Scan for the cell matching the given text and deliver its [X, Y] coordinate at center. 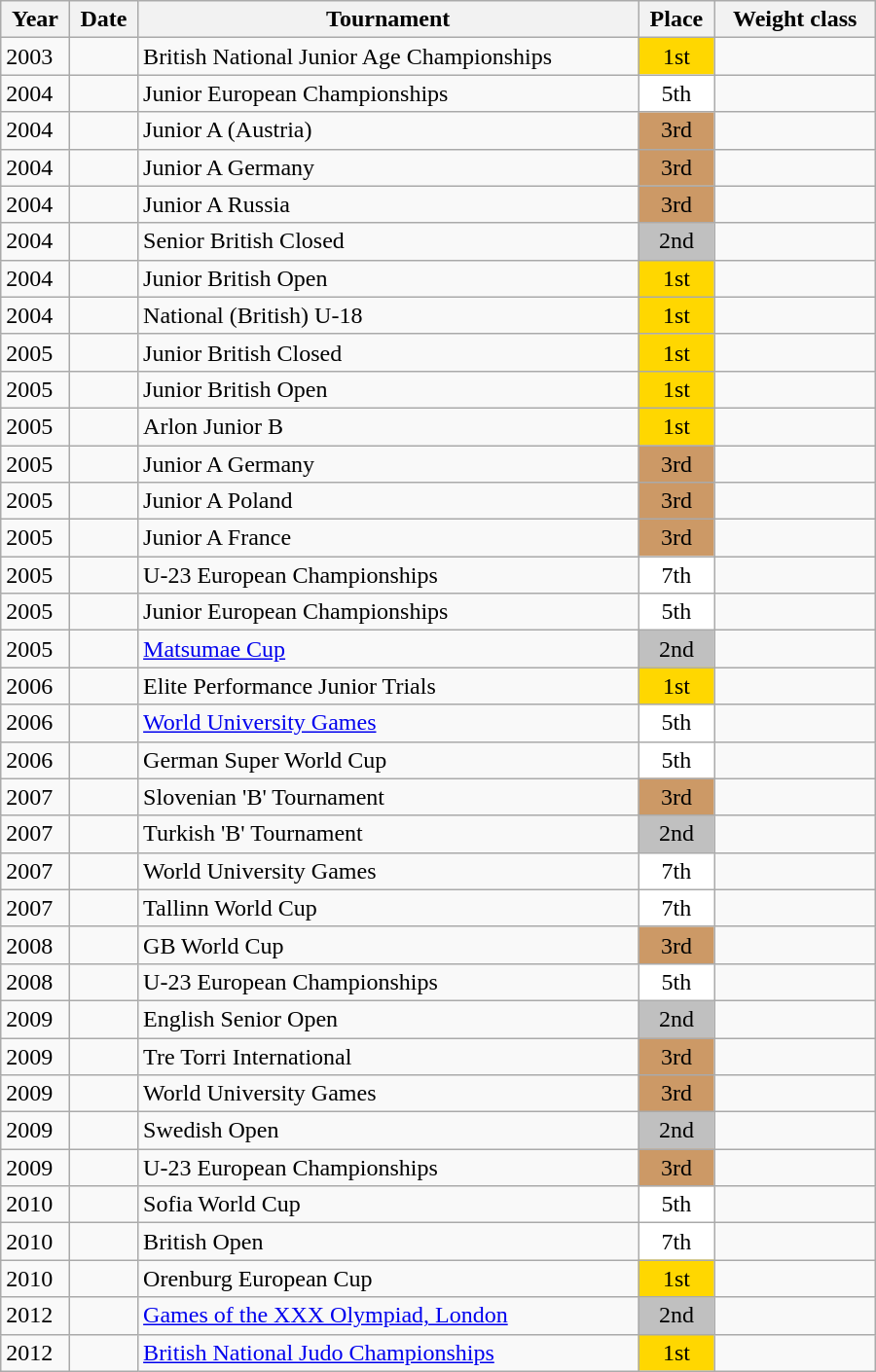
British National Junior Age Championships [388, 56]
Tallinn World Cup [388, 908]
Junior A Poland [388, 501]
Elite Performance Junior Trials [388, 686]
Senior British Closed [388, 241]
Junior British Closed [388, 352]
Sofia World Cup [388, 1205]
Swedish Open [388, 1131]
Junior A (Austria) [388, 130]
English Senior Open [388, 1019]
Tournament [388, 19]
GB World Cup [388, 945]
Date [103, 19]
Weight class [794, 19]
Junior A France [388, 538]
Matsumae Cup [388, 649]
Year [35, 19]
2003 [35, 56]
Turkish 'B' Tournament [388, 834]
Slovenian 'B' Tournament [388, 797]
Orenburg European Cup [388, 1279]
Place [676, 19]
Junior A Russia [388, 204]
British Open [388, 1242]
Tre Torri International [388, 1056]
Games of the XXX Olympiad, London [388, 1316]
Arlon Junior B [388, 426]
British National Judo Championships [388, 1353]
National (British) U-18 [388, 315]
German Super World Cup [388, 760]
